Find where the given text appears and provide that cell's center as (X, Y) coordinate. 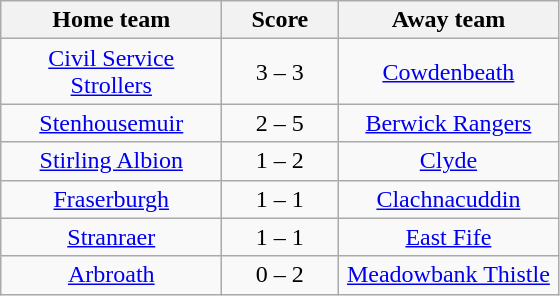
Clyde (448, 161)
Cowdenbeath (448, 72)
Away team (448, 20)
Stirling Albion (112, 161)
Score (280, 20)
Fraserburgh (112, 199)
Clachnacuddin (448, 199)
Civil Service Strollers (112, 72)
1 – 2 (280, 161)
Arbroath (112, 275)
Stranraer (112, 237)
Home team (112, 20)
0 – 2 (280, 275)
2 – 5 (280, 123)
3 – 3 (280, 72)
East Fife (448, 237)
Stenhousemuir (112, 123)
Berwick Rangers (448, 123)
Meadowbank Thistle (448, 275)
